For the text-containing cell, return its midpoint in (x, y) coordinate format. 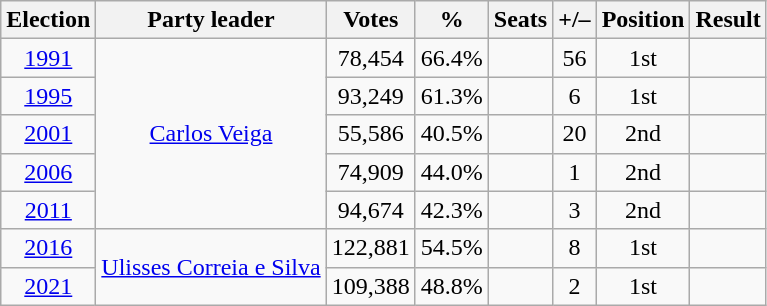
61.3% (452, 96)
Position (643, 20)
78,454 (370, 58)
Ulisses Correia e Silva (211, 267)
2016 (48, 248)
94,674 (370, 210)
Party leader (211, 20)
6 (574, 96)
40.5% (452, 134)
1995 (48, 96)
55,586 (370, 134)
56 (574, 58)
2001 (48, 134)
54.5% (452, 248)
1991 (48, 58)
2021 (48, 286)
44.0% (452, 172)
48.8% (452, 286)
42.3% (452, 210)
66.4% (452, 58)
Election (48, 20)
+/– (574, 20)
122,881 (370, 248)
2 (574, 286)
109,388 (370, 286)
3 (574, 210)
2011 (48, 210)
8 (574, 248)
% (452, 20)
Seats (520, 20)
20 (574, 134)
Carlos Veiga (211, 134)
93,249 (370, 96)
74,909 (370, 172)
2006 (48, 172)
Votes (370, 20)
Result (728, 20)
1 (574, 172)
